Scan for the cell matching the given text and deliver its [X, Y] coordinate at center. 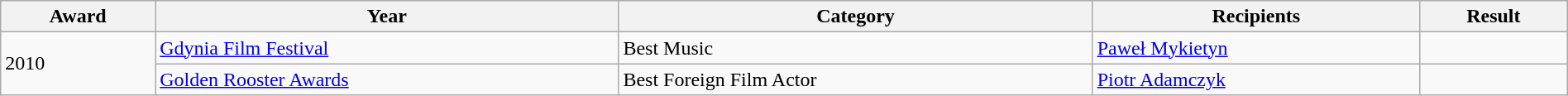
Award [78, 17]
2010 [78, 64]
Gdynia Film Festival [387, 48]
Year [387, 17]
Best Music [855, 48]
Paweł Mykietyn [1255, 48]
Result [1494, 17]
Golden Rooster Awards [387, 79]
Category [855, 17]
Piotr Adamczyk [1255, 79]
Recipients [1255, 17]
Best Foreign Film Actor [855, 79]
